Return the [x, y] coordinate for the center point of the cell that contains the specified text.  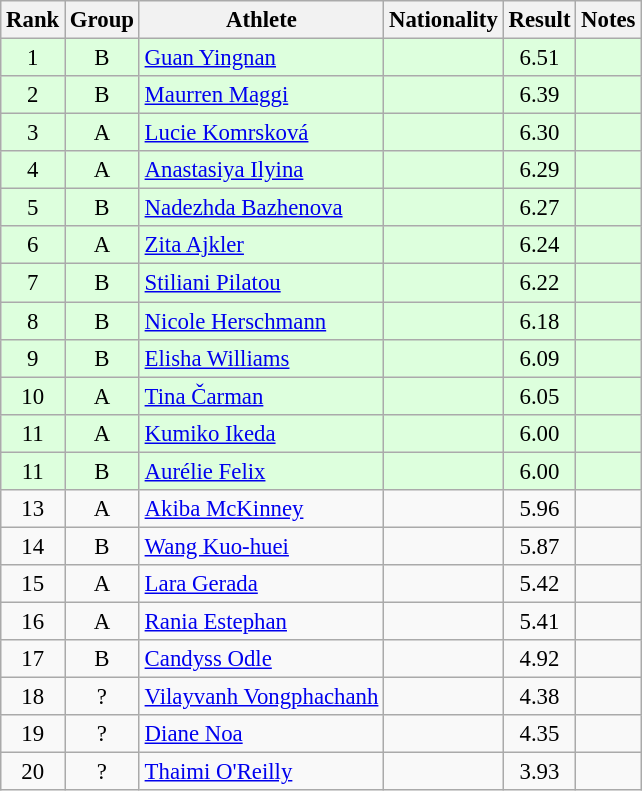
4.35 [540, 734]
6.18 [540, 321]
13 [33, 509]
7 [33, 283]
16 [33, 621]
Kumiko Ikeda [261, 433]
Akiba McKinney [261, 509]
6 [33, 245]
Wang Kuo-huei [261, 546]
6.29 [540, 170]
Thaimi O'Reilly [261, 772]
1 [33, 58]
5 [33, 208]
Maurren Maggi [261, 95]
6.09 [540, 358]
Anastasiya Ilyina [261, 170]
Candyss Odle [261, 659]
4.38 [540, 697]
Rania Estephan [261, 621]
Aurélie Felix [261, 471]
8 [33, 321]
6.51 [540, 58]
3 [33, 133]
20 [33, 772]
Result [540, 20]
Guan Yingnan [261, 58]
Lucie Komrsková [261, 133]
Notes [608, 20]
Tina Čarman [261, 396]
2 [33, 95]
6.22 [540, 283]
17 [33, 659]
Elisha Williams [261, 358]
5.42 [540, 584]
Diane Noa [261, 734]
4.92 [540, 659]
Zita Ajkler [261, 245]
Rank [33, 20]
Nadezhda Bazhenova [261, 208]
14 [33, 546]
Athlete [261, 20]
Stiliani Pilatou [261, 283]
Group [102, 20]
10 [33, 396]
5.96 [540, 509]
3.93 [540, 772]
Nicole Herschmann [261, 321]
6.39 [540, 95]
9 [33, 358]
19 [33, 734]
Lara Gerada [261, 584]
5.41 [540, 621]
6.30 [540, 133]
15 [33, 584]
5.87 [540, 546]
Vilayvanh Vongphachanh [261, 697]
6.05 [540, 396]
18 [33, 697]
6.27 [540, 208]
4 [33, 170]
6.24 [540, 245]
Nationality [444, 20]
